Detect which cell encompasses the target text, then output its [x, y] center coordinate. 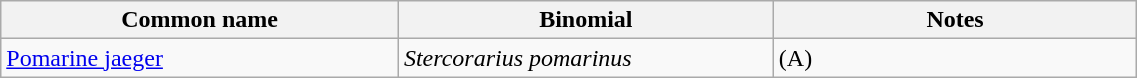
Binomial [586, 20]
Common name [200, 20]
(A) [955, 58]
Stercorarius pomarinus [586, 58]
Notes [955, 20]
Pomarine jaeger [200, 58]
